Identify which cell holds the provided text, then report its [X, Y] central coordinate. 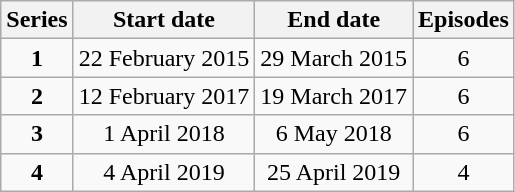
1 [37, 58]
12 February 2017 [164, 96]
4 April 2019 [164, 172]
22 February 2015 [164, 58]
2 [37, 96]
Series [37, 20]
End date [334, 20]
3 [37, 134]
6 May 2018 [334, 134]
19 March 2017 [334, 96]
29 March 2015 [334, 58]
Start date [164, 20]
Episodes [464, 20]
25 April 2019 [334, 172]
1 April 2018 [164, 134]
